Find where the given text appears and provide that cell's center as [x, y] coordinate. 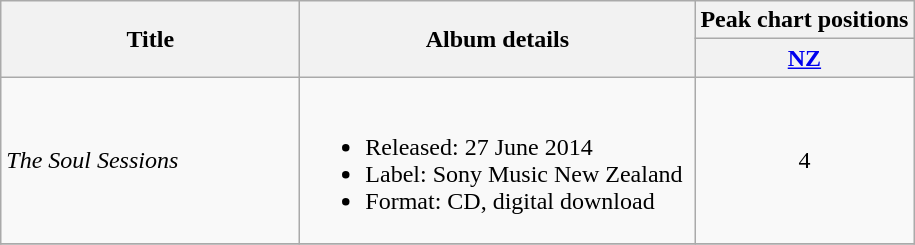
Title [150, 39]
4 [804, 160]
Album details [498, 39]
NZ [804, 58]
The Soul Sessions [150, 160]
Released: 27 June 2014Label: Sony Music New ZealandFormat: CD, digital download [498, 160]
Peak chart positions [804, 20]
